Scan for the cell matching the given text and deliver its (X, Y) coordinate at center. 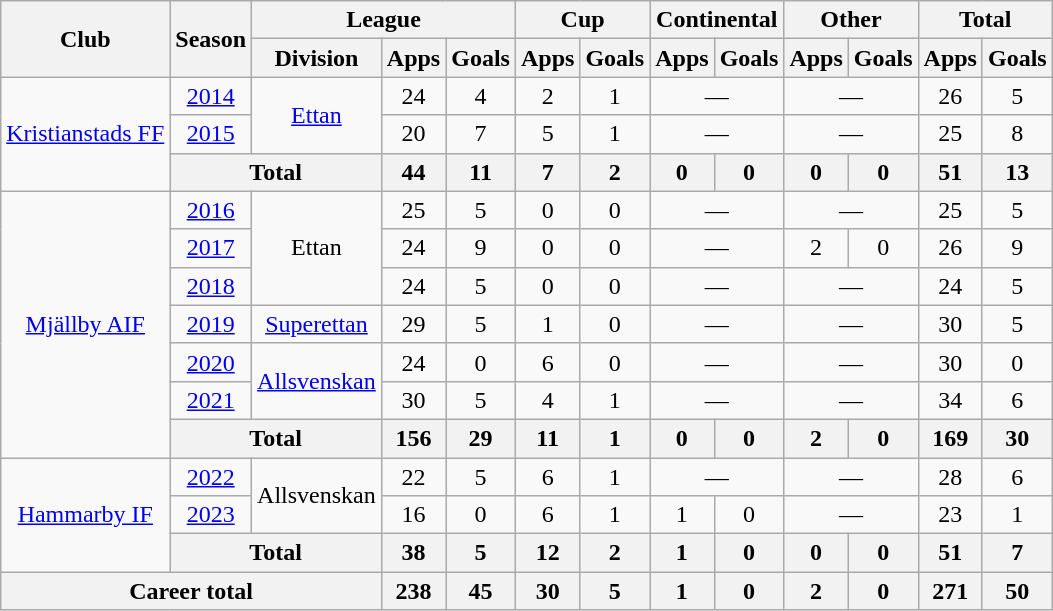
2023 (211, 515)
23 (950, 515)
2021 (211, 400)
8 (1017, 134)
2017 (211, 248)
12 (547, 553)
Division (317, 58)
2014 (211, 96)
238 (413, 591)
Kristianstads FF (86, 134)
Mjällby AIF (86, 324)
45 (481, 591)
Superettan (317, 324)
2020 (211, 362)
156 (413, 438)
Career total (192, 591)
22 (413, 477)
Continental (717, 20)
16 (413, 515)
20 (413, 134)
2018 (211, 286)
2022 (211, 477)
2016 (211, 210)
2019 (211, 324)
Other (851, 20)
34 (950, 400)
League (384, 20)
13 (1017, 172)
Cup (582, 20)
38 (413, 553)
28 (950, 477)
Hammarby IF (86, 515)
2015 (211, 134)
44 (413, 172)
Club (86, 39)
271 (950, 591)
50 (1017, 591)
169 (950, 438)
Season (211, 39)
